Pinpoint the cell where the given text exists, returning its [X, Y] midpoint coordinate. 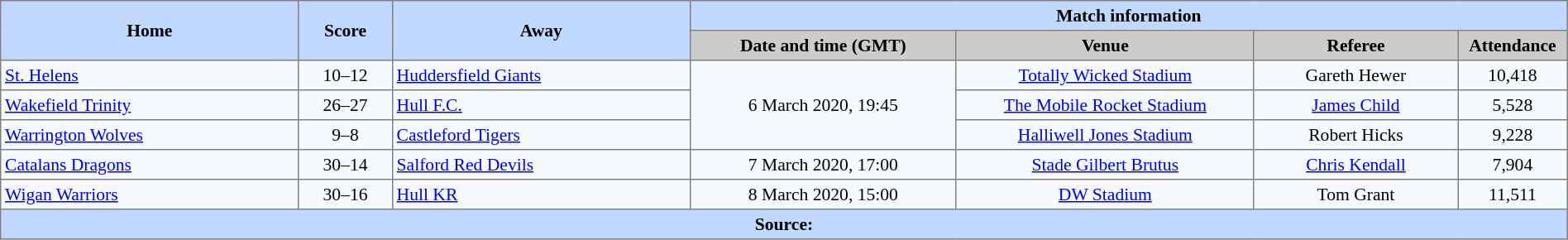
7 March 2020, 17:00 [823, 165]
Totally Wicked Stadium [1105, 75]
10–12 [346, 75]
Halliwell Jones Stadium [1105, 135]
10,418 [1513, 75]
Referee [1355, 46]
Venue [1105, 46]
Robert Hicks [1355, 135]
Score [346, 31]
Date and time (GMT) [823, 46]
Stade Gilbert Brutus [1105, 165]
Salford Red Devils [541, 165]
Hull KR [541, 194]
8 March 2020, 15:00 [823, 194]
30–14 [346, 165]
Attendance [1513, 46]
30–16 [346, 194]
Huddersfield Giants [541, 75]
5,528 [1513, 105]
9,228 [1513, 135]
DW Stadium [1105, 194]
7,904 [1513, 165]
Home [150, 31]
Warrington Wolves [150, 135]
James Child [1355, 105]
Catalans Dragons [150, 165]
Wakefield Trinity [150, 105]
Chris Kendall [1355, 165]
Castleford Tigers [541, 135]
26–27 [346, 105]
6 March 2020, 19:45 [823, 105]
Gareth Hewer [1355, 75]
Match information [1128, 16]
The Mobile Rocket Stadium [1105, 105]
Hull F.C. [541, 105]
Wigan Warriors [150, 194]
9–8 [346, 135]
Tom Grant [1355, 194]
St. Helens [150, 75]
Source: [784, 224]
Away [541, 31]
11,511 [1513, 194]
